Return (x, y) of the center of cell containing provided text 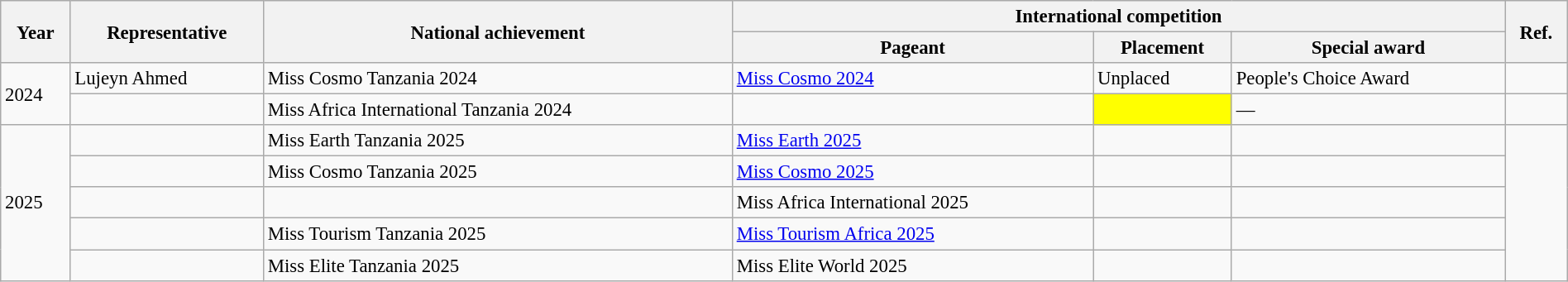
Ref. (1537, 31)
Miss Africa International 2025 (912, 203)
People's Choice Award (1368, 79)
National achievement (498, 31)
International competition (1118, 17)
Lujeyn Ahmed (167, 79)
Miss Cosmo Tanzania 2024 (498, 79)
— (1368, 110)
Miss Elite World 2025 (912, 265)
Year (36, 31)
Pageant (912, 48)
Miss Cosmo Tanzania 2025 (498, 172)
Miss Africa International Tanzania 2024 (498, 110)
Miss Tourism Africa 2025 (912, 234)
Miss Tourism Tanzania 2025 (498, 234)
Unplaced (1163, 79)
Special award (1368, 48)
2025 (36, 203)
Miss Earth 2025 (912, 141)
Miss Elite Tanzania 2025 (498, 265)
Miss Cosmo 2024 (912, 79)
2024 (36, 94)
Miss Cosmo 2025 (912, 172)
Representative (167, 31)
Miss Earth Tanzania 2025 (498, 141)
Placement (1163, 48)
